Capture the cell that displays the provided text and extract its [x, y] central coordinate. 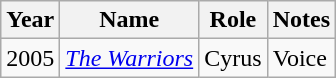
Name [130, 20]
2005 [30, 58]
Year [30, 20]
The Warriors [130, 58]
Cyrus [233, 58]
Voice [301, 58]
Notes [301, 20]
Role [233, 20]
